Output the [X, Y] coordinate of the center of the cell containing the given text.  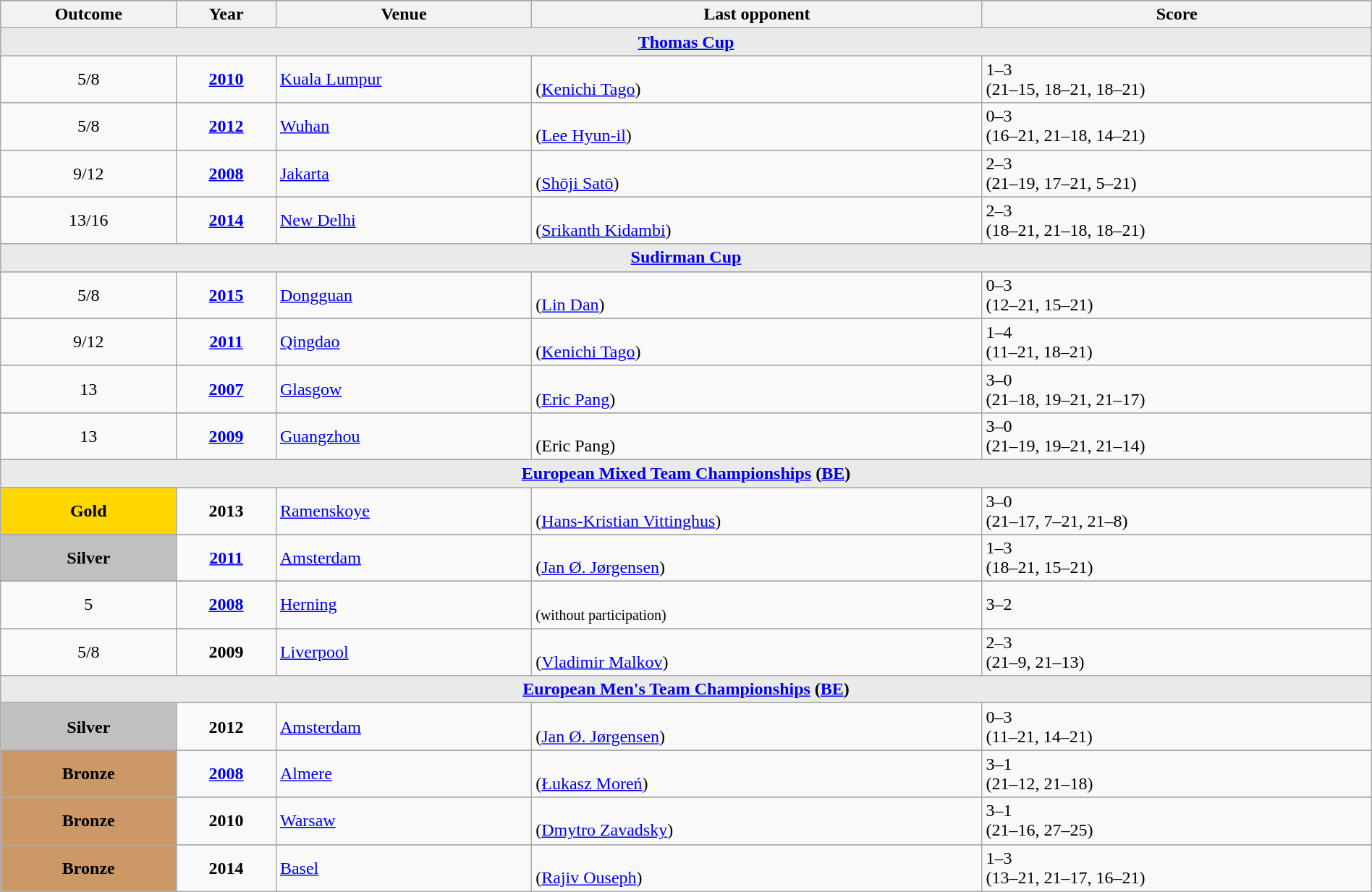
European Men's Team Championships (BE) [686, 689]
(Lin Dan) [757, 295]
1–3 (13–21, 21–17, 16–21) [1177, 868]
2–3 (21–9, 21–13) [1177, 653]
2–3 (18–21, 21–18, 18–21) [1177, 220]
Warsaw [404, 820]
Wuhan [404, 126]
Venue [404, 14]
(Hans-Kristian Vittinghus) [757, 511]
Qingdao [404, 341]
Guangzhou [404, 436]
3–1 (21–12, 21–18) [1177, 774]
Liverpool [404, 653]
0–3 (16–21, 21–18, 14–21) [1177, 126]
Score [1177, 14]
3–0 (21–18, 19–21, 21–17) [1177, 389]
3–0 (21–17, 7–21, 21–8) [1177, 511]
(Srikanth Kidambi) [757, 220]
New Delhi [404, 220]
Outcome [88, 14]
Kuala Lumpur [404, 80]
Glasgow [404, 389]
(Rajiv Ouseph) [757, 868]
Basel [404, 868]
(Shōji Satō) [757, 174]
3–1 (21–16, 27–25) [1177, 820]
0–3 (11–21, 14–21) [1177, 726]
3–2 [1177, 605]
(Vladimir Malkov) [757, 653]
Herning [404, 605]
3–0 (21–19, 19–21, 21–14) [1177, 436]
Last opponent [757, 14]
Gold [88, 511]
Thomas Cup [686, 42]
2015 [226, 295]
5 [88, 605]
Jakarta [404, 174]
Dongguan [404, 295]
(Lee Hyun-il) [757, 126]
2013 [226, 511]
European Mixed Team Championships (BE) [686, 473]
(Dmytro Zavadsky) [757, 820]
1–4 (11–21, 18–21) [1177, 341]
Year [226, 14]
Ramenskoye [404, 511]
2–3 (21–19, 17–21, 5–21) [1177, 174]
1–3 (18–21, 15–21) [1177, 558]
Almere [404, 774]
(without participation) [757, 605]
1–3 (21–15, 18–21, 18–21) [1177, 80]
13/16 [88, 220]
0–3 (12–21, 15–21) [1177, 295]
Sudirman Cup [686, 258]
(Łukasz Moreń) [757, 774]
2007 [226, 389]
